Search for the cell housing the specified text and yield its [x, y] center coordinate. 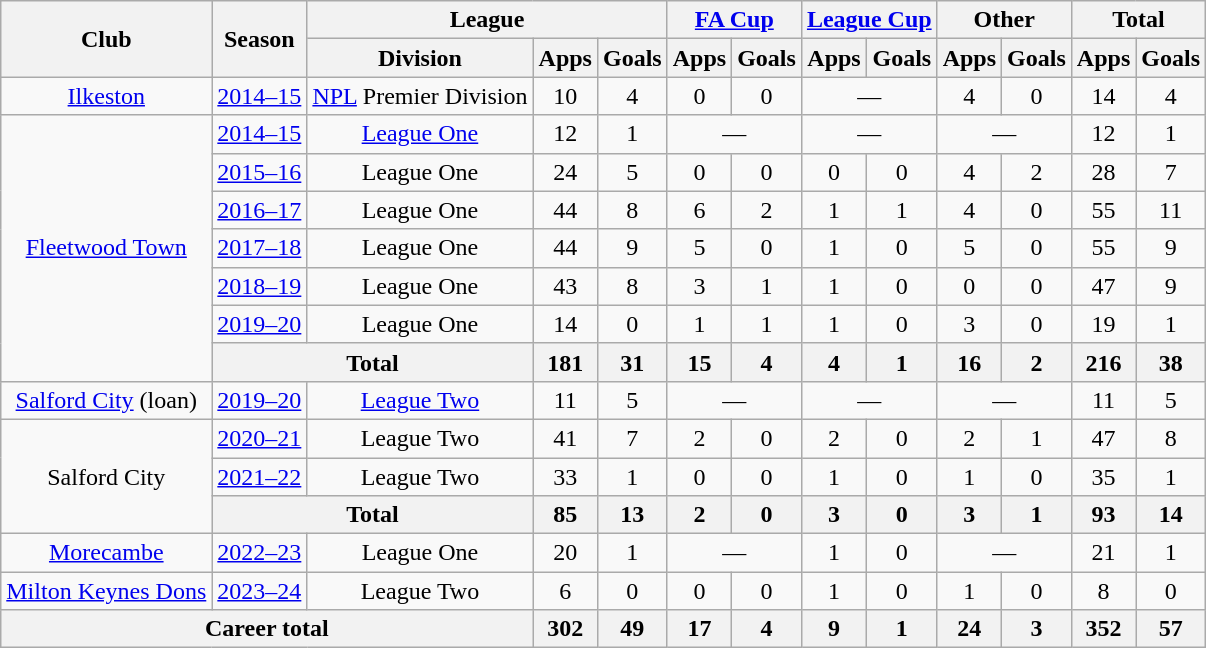
28 [1103, 172]
2015–16 [260, 172]
Fleetwood Town [106, 248]
Club [106, 39]
35 [1103, 477]
2022–23 [260, 553]
31 [632, 362]
Salford City (loan) [106, 400]
57 [1171, 629]
2018–19 [260, 286]
FA Cup [734, 20]
21 [1103, 553]
49 [632, 629]
216 [1103, 362]
352 [1103, 629]
Morecambe [106, 553]
15 [699, 362]
19 [1103, 324]
Salford City [106, 476]
Milton Keynes Dons [106, 591]
33 [565, 477]
302 [565, 629]
Division [420, 58]
Other [1004, 20]
Season [260, 39]
NPL Premier Division [420, 96]
13 [632, 515]
Career total [267, 629]
38 [1171, 362]
10 [565, 96]
20 [565, 553]
2020–21 [260, 438]
41 [565, 438]
League Cup [869, 20]
93 [1103, 515]
2016–17 [260, 210]
Ilkeston [106, 96]
16 [969, 362]
2023–24 [260, 591]
43 [565, 286]
85 [565, 515]
2021–22 [260, 477]
17 [699, 629]
2017–18 [260, 248]
181 [565, 362]
League [487, 20]
